Find where the given text appears and provide that cell's center as [X, Y] coordinate. 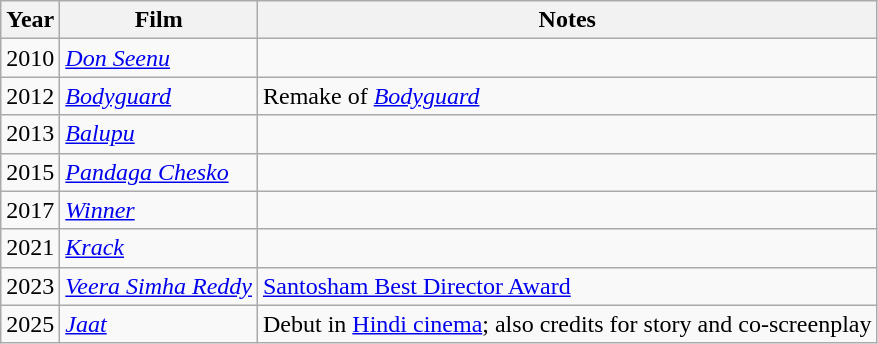
Pandaga Chesko [159, 172]
Winner [159, 210]
2010 [30, 58]
Notes [567, 20]
2013 [30, 134]
Balupu [159, 134]
Debut in Hindi cinema; also credits for story and co-screenplay [567, 324]
Jaat [159, 324]
Santosham Best Director Award [567, 286]
2021 [30, 248]
Krack [159, 248]
2025 [30, 324]
2017 [30, 210]
2012 [30, 96]
Veera Simha Reddy [159, 286]
Don Seenu [159, 58]
Bodyguard [159, 96]
2015 [30, 172]
Film [159, 20]
Remake of Bodyguard [567, 96]
Year [30, 20]
2023 [30, 286]
